Detect which cell encompasses the target text, then output its (X, Y) center coordinate. 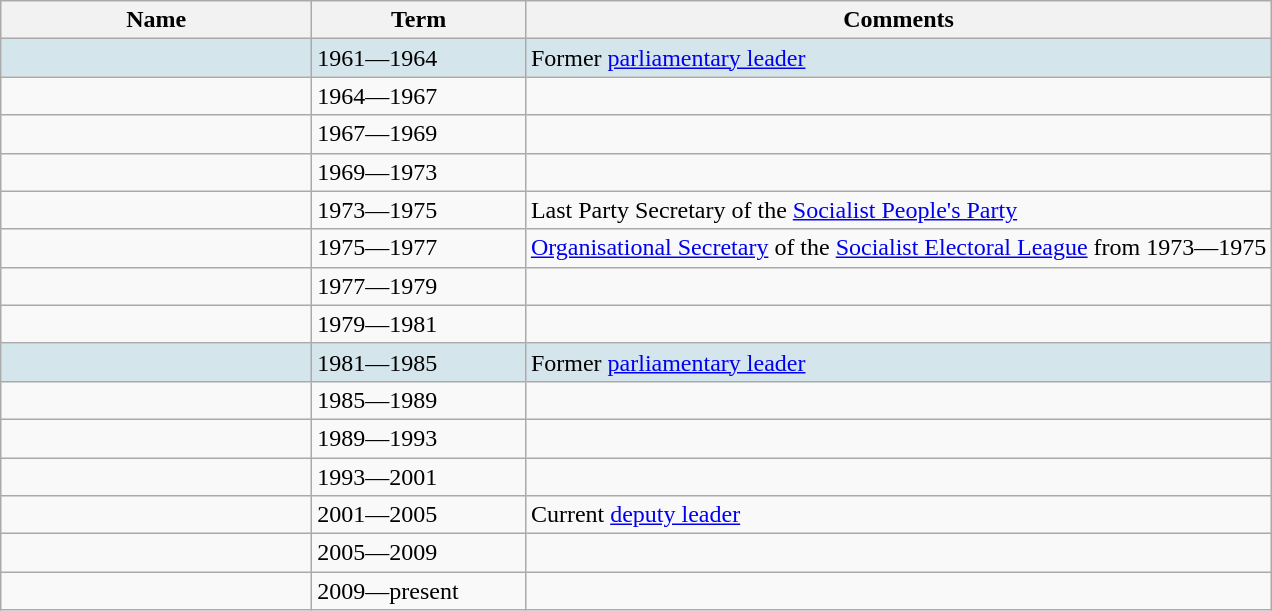
1975—1977 (419, 248)
2001—2005 (419, 515)
2005—2009 (419, 553)
1961—1964 (419, 58)
Name (156, 20)
Organisational Secretary of the Socialist Electoral League from 1973—1975 (898, 248)
Current deputy leader (898, 515)
1973—1975 (419, 210)
Last Party Secretary of the Socialist People's Party (898, 210)
1969—1973 (419, 172)
1985—1989 (419, 400)
1964—1967 (419, 96)
1993—2001 (419, 477)
1979—1981 (419, 324)
1989—1993 (419, 438)
Comments (898, 20)
1977—1979 (419, 286)
1981—1985 (419, 362)
Term (419, 20)
2009—present (419, 591)
1967—1969 (419, 134)
